From the cell containing the given text, extract its center point as [x, y] coordinate. 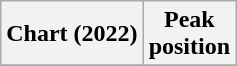
Peakposition [189, 34]
Chart (2022) [72, 34]
